Determine the [X, Y] coordinate at the center of the cell enclosing the given text.  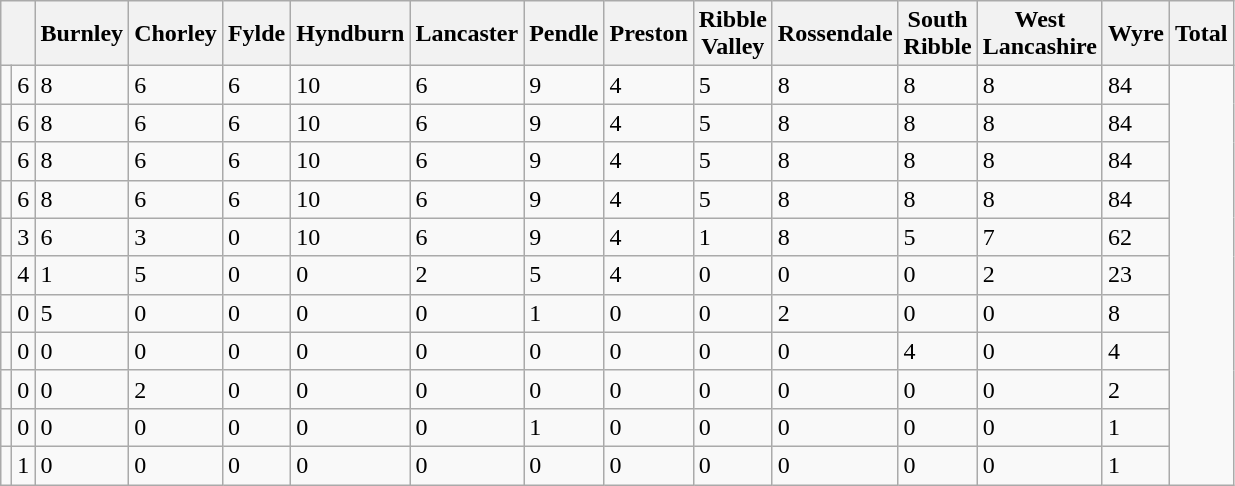
7 [1040, 237]
Rossendale [835, 34]
South Ribble [938, 34]
Total [1202, 34]
Lancaster [467, 34]
Wyre [1136, 34]
Burnley [82, 34]
Fylde [256, 34]
Chorley [176, 34]
23 [1136, 275]
62 [1136, 237]
Pendle [564, 34]
West Lancashire [1040, 34]
Hyndburn [350, 34]
Ribble Valley [732, 34]
Preston [648, 34]
